For the text-containing cell, return its midpoint in (X, Y) coordinate format. 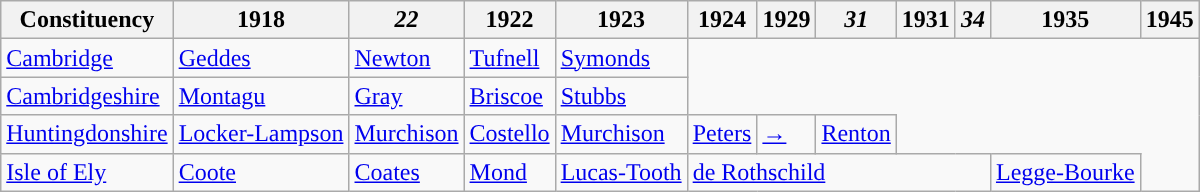
Legge-Bourke (1065, 172)
Mond (510, 172)
1918 (261, 20)
Gray (406, 96)
Coote (261, 172)
Locker-Lampson (261, 134)
Montagu (261, 96)
1931 (926, 20)
Symonds (621, 58)
Cambridgeshire (87, 96)
1924 (722, 20)
1945 (1170, 20)
Renton (856, 134)
→ (786, 134)
1923 (621, 20)
1922 (510, 20)
22 (406, 20)
1935 (1065, 20)
Coates (406, 172)
Geddes (261, 58)
Peters (722, 134)
Cambridge (87, 58)
1929 (786, 20)
Constituency (87, 20)
Tufnell (510, 58)
Briscoe (510, 96)
Stubbs (621, 96)
de Rothschild (838, 172)
Huntingdonshire (87, 134)
Newton (406, 58)
31 (856, 20)
34 (972, 20)
Isle of Ely (87, 172)
Lucas-Tooth (621, 172)
Costello (510, 134)
